Return the [x, y] coordinate for the center point of the cell that contains the specified text.  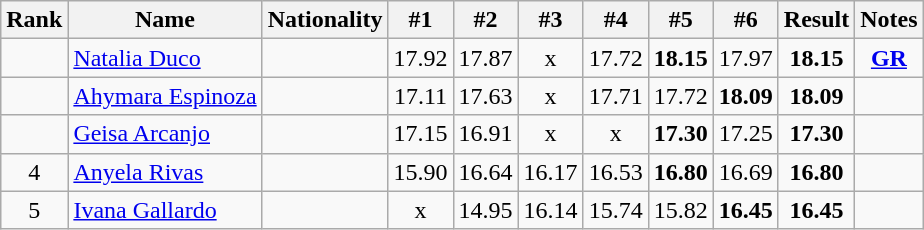
Nationality [325, 20]
17.15 [420, 134]
Rank [34, 20]
#1 [420, 20]
16.64 [486, 172]
17.92 [420, 58]
Geisa Arcanjo [165, 134]
17.11 [420, 96]
17.71 [616, 96]
Name [165, 20]
17.87 [486, 58]
#2 [486, 20]
16.69 [746, 172]
16.91 [486, 134]
15.90 [420, 172]
#6 [746, 20]
15.82 [680, 210]
16.17 [550, 172]
#3 [550, 20]
GR [889, 58]
15.74 [616, 210]
#4 [616, 20]
5 [34, 210]
17.63 [486, 96]
Ivana Gallardo [165, 210]
Ahymara Espinoza [165, 96]
4 [34, 172]
16.53 [616, 172]
#5 [680, 20]
17.97 [746, 58]
14.95 [486, 210]
16.14 [550, 210]
Anyela Rivas [165, 172]
Notes [889, 20]
Natalia Duco [165, 58]
Result [816, 20]
17.25 [746, 134]
